Provide the [X, Y] coordinate of the cell's center where the given text is located.  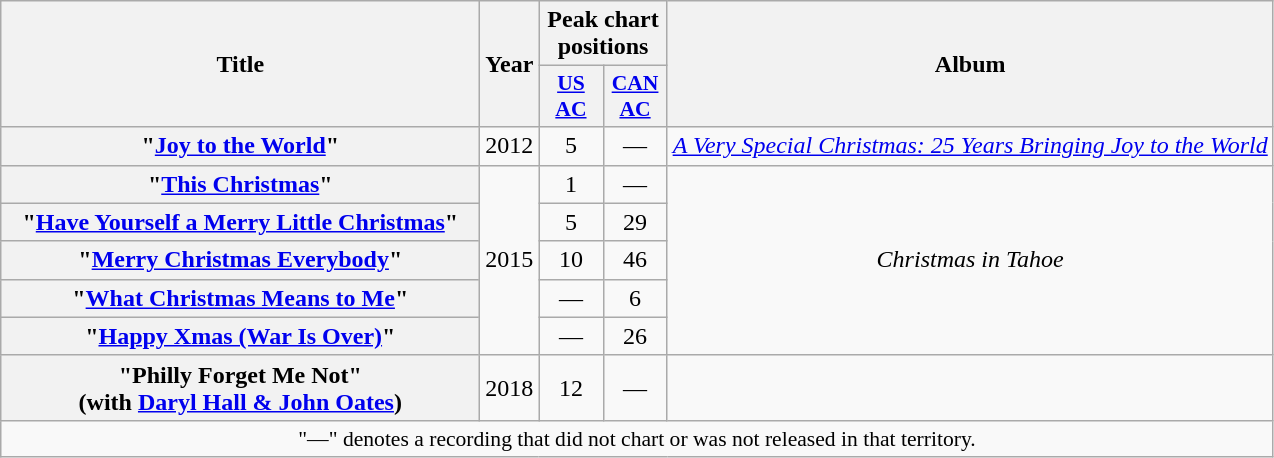
10 [571, 260]
"Joy to the World" [240, 146]
1 [571, 184]
2012 [510, 146]
"Have Yourself a Merry Little Christmas" [240, 222]
Album [970, 64]
"Philly Forget Me Not"(with Daryl Hall & John Oates) [240, 388]
USAC [571, 96]
CANAC [635, 96]
29 [635, 222]
"This Christmas" [240, 184]
"Merry Christmas Everybody" [240, 260]
26 [635, 336]
6 [635, 298]
12 [571, 388]
2015 [510, 260]
46 [635, 260]
"—" denotes a recording that did not chart or was not released in that territory. [638, 438]
Year [510, 64]
Peak chart positions [603, 34]
Title [240, 64]
"What Christmas Means to Me" [240, 298]
2018 [510, 388]
A Very Special Christmas: 25 Years Bringing Joy to the World [970, 146]
"Happy Xmas (War Is Over)" [240, 336]
Christmas in Tahoe [970, 260]
